Search for the cell housing the specified text and yield its (x, y) center coordinate. 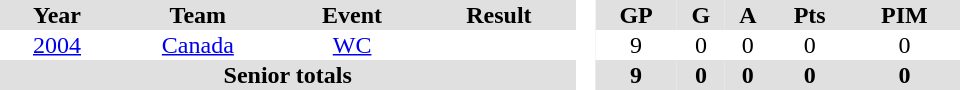
Result (500, 15)
WC (352, 45)
Canada (198, 45)
Team (198, 15)
GP (636, 15)
A (748, 15)
PIM (904, 15)
Senior totals (288, 75)
2004 (57, 45)
G (701, 15)
Year (57, 15)
Pts (810, 15)
Event (352, 15)
